From the cell containing the given text, extract its center point as (x, y) coordinate. 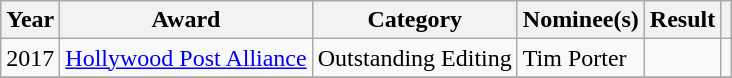
Year (30, 20)
Result (682, 20)
Category (414, 20)
Tim Porter (580, 58)
2017 (30, 58)
Award (186, 20)
Nominee(s) (580, 20)
Outstanding Editing (414, 58)
Hollywood Post Alliance (186, 58)
